Identify which cell holds the provided text, then report its [x, y] central coordinate. 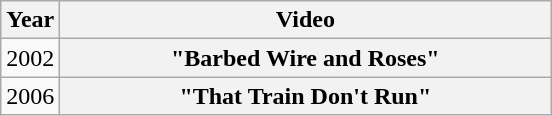
Video [306, 20]
"That Train Don't Run" [306, 96]
Year [30, 20]
"Barbed Wire and Roses" [306, 58]
2006 [30, 96]
2002 [30, 58]
